Capture the cell that displays the provided text and extract its (x, y) central coordinate. 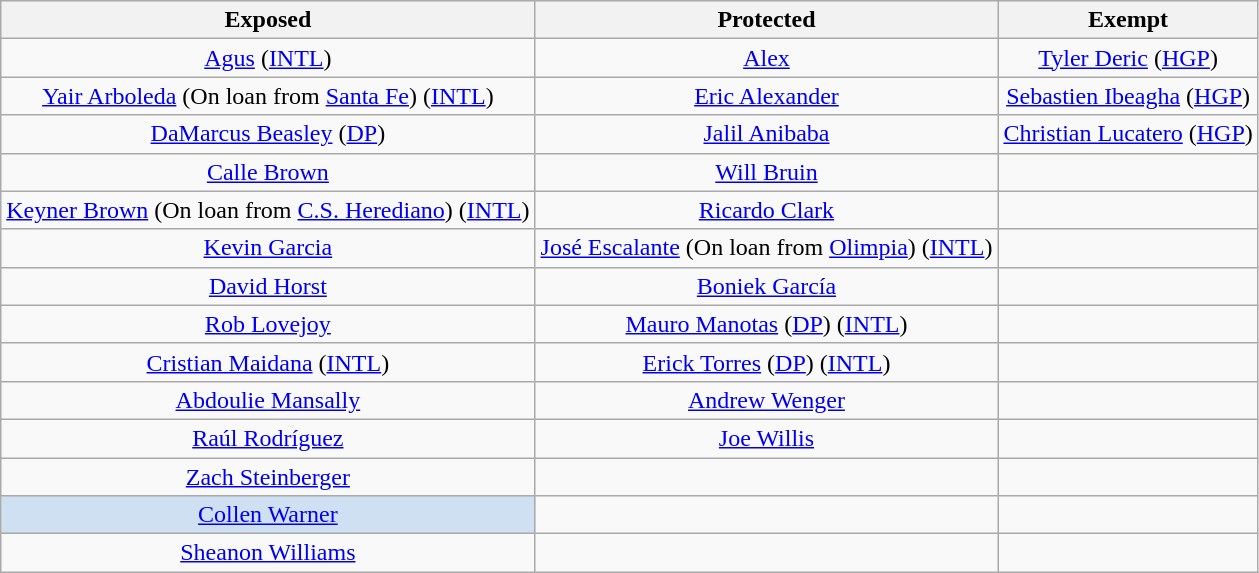
Jalil Anibaba (766, 134)
Tyler Deric (HGP) (1128, 58)
Ricardo Clark (766, 210)
Rob Lovejoy (268, 324)
José Escalante (On loan from Olimpia) (INTL) (766, 248)
Protected (766, 20)
Yair Arboleda (On loan from Santa Fe) (INTL) (268, 96)
Sebastien Ibeagha (HGP) (1128, 96)
Calle Brown (268, 172)
Keyner Brown (On loan from C.S. Herediano) (INTL) (268, 210)
Exempt (1128, 20)
Sheanon Williams (268, 553)
Raúl Rodríguez (268, 438)
Kevin Garcia (268, 248)
Christian Lucatero (HGP) (1128, 134)
Collen Warner (268, 515)
Andrew Wenger (766, 400)
DaMarcus Beasley (DP) (268, 134)
Zach Steinberger (268, 477)
Boniek García (766, 286)
Exposed (268, 20)
David Horst (268, 286)
Mauro Manotas (DP) (INTL) (766, 324)
Joe Willis (766, 438)
Eric Alexander (766, 96)
Cristian Maidana (INTL) (268, 362)
Abdoulie Mansally (268, 400)
Alex (766, 58)
Agus (INTL) (268, 58)
Erick Torres (DP) (INTL) (766, 362)
Will Bruin (766, 172)
